Provide the [X, Y] coordinate of the cell's center where the given text is located.  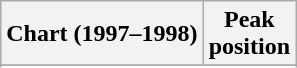
Chart (1997–1998) [102, 34]
Peakposition [249, 34]
